Capture the cell that displays the provided text and extract its [x, y] central coordinate. 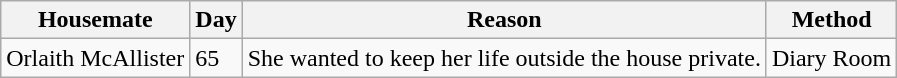
She wanted to keep her life outside the house private. [504, 58]
Housemate [96, 20]
65 [216, 58]
Day [216, 20]
Diary Room [831, 58]
Reason [504, 20]
Orlaith McAllister [96, 58]
Method [831, 20]
